Return (X, Y) of the center of cell containing provided text 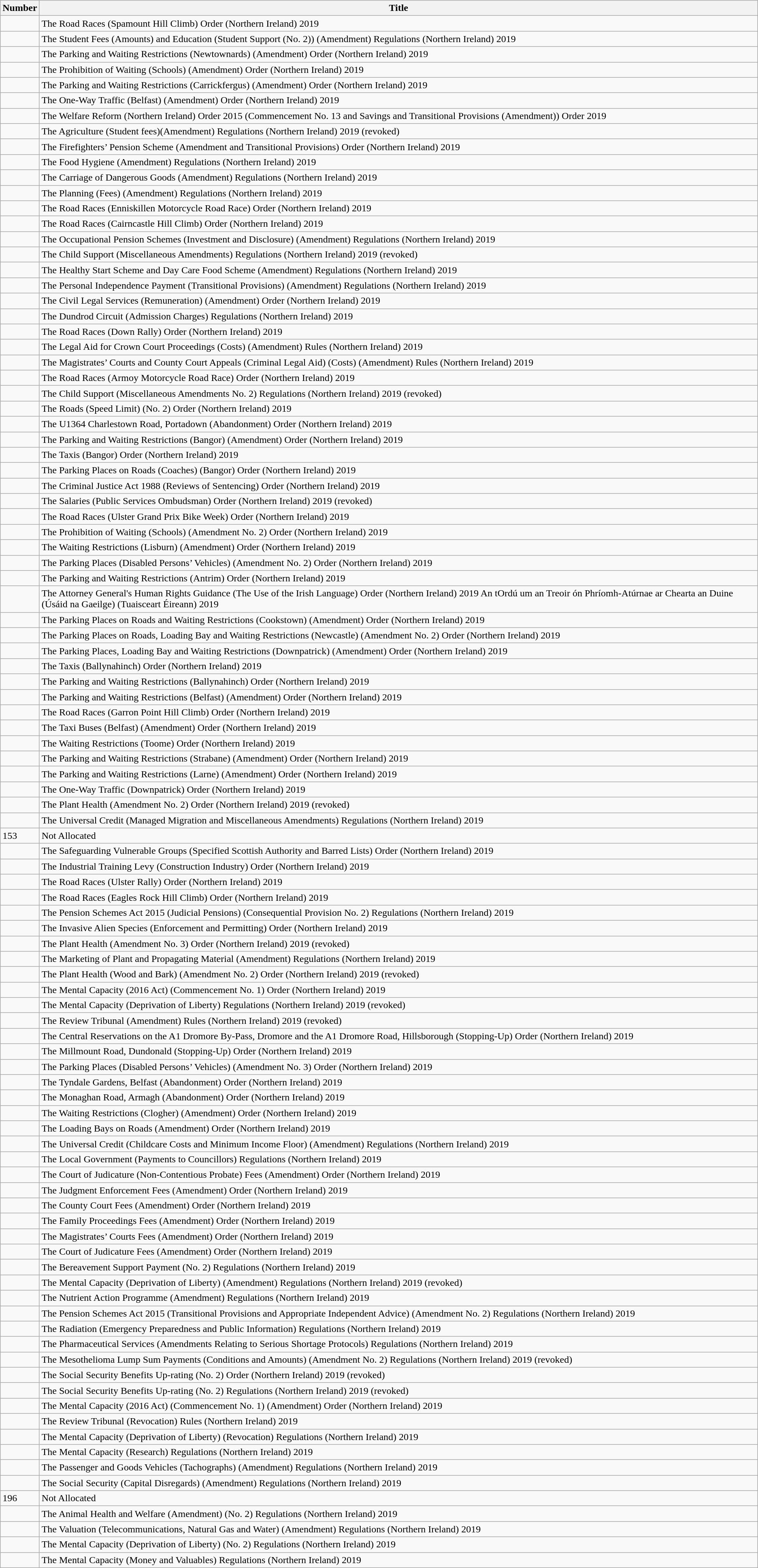
The Taxi Buses (Belfast) (Amendment) Order (Northern Ireland) 2019 (398, 728)
The Parking Places (Disabled Persons’ Vehicles) (Amendment No. 2) Order (Northern Ireland) 2019 (398, 563)
The Road Races (Ulster Grand Prix Bike Week) Order (Northern Ireland) 2019 (398, 517)
The Bereavement Support Payment (No. 2) Regulations (Northern Ireland) 2019 (398, 1267)
The One-Way Traffic (Belfast) (Amendment) Order (Northern Ireland) 2019 (398, 100)
The Mental Capacity (Deprivation of Liberty) (No. 2) Regulations (Northern Ireland) 2019 (398, 1545)
The Mental Capacity (Money and Valuables) Regulations (Northern Ireland) 2019 (398, 1560)
The Monaghan Road, Armagh (Abandonment) Order (Northern Ireland) 2019 (398, 1098)
The Mental Capacity (2016 Act) (Commencement No. 1) Order (Northern Ireland) 2019 (398, 990)
The Central Reservations on the A1 Dromore By-Pass, Dromore and the A1 Dromore Road, Hillsborough (Stopping-Up) Order (Northern Ireland) 2019 (398, 1036)
The Healthy Start Scheme and Day Care Food Scheme (Amendment) Regulations (Northern Ireland) 2019 (398, 270)
The Firefighters’ Pension Scheme (Amendment and Transitional Provisions) Order (Northern Ireland) 2019 (398, 147)
The Road Races (Spamount Hill Climb) Order (Northern Ireland) 2019 (398, 23)
196 (20, 1498)
The Child Support (Miscellaneous Amendments) Regulations (Northern Ireland) 2019 (revoked) (398, 255)
The Parking and Waiting Restrictions (Belfast) (Amendment) Order (Northern Ireland) 2019 (398, 697)
The Parking and Waiting Restrictions (Carrickfergus) (Amendment) Order (Northern Ireland) 2019 (398, 85)
The Child Support (Miscellaneous Amendments No. 2) Regulations (Northern Ireland) 2019 (revoked) (398, 393)
The Taxis (Bangor) Order (Northern Ireland) 2019 (398, 455)
The Nutrient Action Programme (Amendment) Regulations (Northern Ireland) 2019 (398, 1298)
The Safeguarding Vulnerable Groups (Specified Scottish Authority and Barred Lists) Order (Northern Ireland) 2019 (398, 851)
The U1364 Charlestown Road, Portadown (Abandonment) Order (Northern Ireland) 2019 (398, 424)
The Parking and Waiting Restrictions (Strabane) (Amendment) Order (Northern Ireland) 2019 (398, 759)
The Dundrod Circuit (Admission Charges) Regulations (Northern Ireland) 2019 (398, 316)
The Carriage of Dangerous Goods (Amendment) Regulations (Northern Ireland) 2019 (398, 177)
The Social Security Benefits Up-rating (No. 2) Regulations (Northern Ireland) 2019 (revoked) (398, 1390)
The Social Security Benefits Up-rating (No. 2) Order (Northern Ireland) 2019 (revoked) (398, 1375)
The Road Races (Ulster Rally) Order (Northern Ireland) 2019 (398, 882)
The County Court Fees (Amendment) Order (Northern Ireland) 2019 (398, 1206)
The Waiting Restrictions (Toome) Order (Northern Ireland) 2019 (398, 743)
The Pension Schemes Act 2015 (Judicial Pensions) (Consequential Provision No. 2) Regulations (Northern Ireland) 2019 (398, 913)
The Tyndale Gardens, Belfast (Abandonment) Order (Northern Ireland) 2019 (398, 1082)
The Civil Legal Services (Remuneration) (Amendment) Order (Northern Ireland) 2019 (398, 301)
The Court of Judicature (Non-Contentious Probate) Fees (Amendment) Order (Northern Ireland) 2019 (398, 1174)
The Plant Health (Amendment No. 2) Order (Northern Ireland) 2019 (revoked) (398, 805)
The Prohibition of Waiting (Schools) (Amendment) Order (Northern Ireland) 2019 (398, 70)
The Prohibition of Waiting (Schools) (Amendment No. 2) Order (Northern Ireland) 2019 (398, 532)
The Parking and Waiting Restrictions (Bangor) (Amendment) Order (Northern Ireland) 2019 (398, 439)
The Pension Schemes Act 2015 (Transitional Provisions and Appropriate Independent Advice) (Amendment No. 2) Regulations (Northern Ireland) 2019 (398, 1313)
The Welfare Reform (Northern Ireland) Order 2015 (Commencement No. 13 and Savings and Transitional Provisions (Amendment)) Order 2019 (398, 116)
The Radiation (Emergency Preparedness and Public Information) Regulations (Northern Ireland) 2019 (398, 1329)
The Waiting Restrictions (Clogher) (Amendment) Order (Northern Ireland) 2019 (398, 1113)
The Planning (Fees) (Amendment) Regulations (Northern Ireland) 2019 (398, 193)
The Road Races (Eagles Rock Hill Climb) Order (Northern Ireland) 2019 (398, 897)
The Parking and Waiting Restrictions (Newtownards) (Amendment) Order (Northern Ireland) 2019 (398, 54)
The Mental Capacity (Research) Regulations (Northern Ireland) 2019 (398, 1452)
The Road Races (Cairncastle Hill Climb) Order (Northern Ireland) 2019 (398, 224)
The Parking Places on Roads, Loading Bay and Waiting Restrictions (Newcastle) (Amendment No. 2) Order (Northern Ireland) 2019 (398, 635)
The Salaries (Public Services Ombudsman) Order (Northern Ireland) 2019 (revoked) (398, 501)
The Marketing of Plant and Propagating Material (Amendment) Regulations (Northern Ireland) 2019 (398, 959)
The Parking and Waiting Restrictions (Antrim) Order (Northern Ireland) 2019 (398, 578)
The Parking Places on Roads (Coaches) (Bangor) Order (Northern Ireland) 2019 (398, 470)
The Personal Independence Payment (Transitional Provisions) (Amendment) Regulations (Northern Ireland) 2019 (398, 285)
The Roads (Speed Limit) (No. 2) Order (Northern Ireland) 2019 (398, 408)
The Local Government (Payments to Councillors) Regulations (Northern Ireland) 2019 (398, 1159)
The Mental Capacity (2016 Act) (Commencement No. 1) (Amendment) Order (Northern Ireland) 2019 (398, 1406)
153 (20, 836)
The Road Races (Enniskillen Motorcycle Road Race) Order (Northern Ireland) 2019 (398, 208)
The Valuation (Telecommunications, Natural Gas and Water) (Amendment) Regulations (Northern Ireland) 2019 (398, 1529)
The One-Way Traffic (Downpatrick) Order (Northern Ireland) 2019 (398, 789)
The Waiting Restrictions (Lisburn) (Amendment) Order (Northern Ireland) 2019 (398, 547)
The Industrial Training Levy (Construction Industry) Order (Northern Ireland) 2019 (398, 866)
The Plant Health (Amendment No. 3) Order (Northern Ireland) 2019 (revoked) (398, 944)
The Magistrates’ Courts Fees (Amendment) Order (Northern Ireland) 2019 (398, 1236)
The Magistrates’ Courts and County Court Appeals (Criminal Legal Aid) (Costs) (Amendment) Rules (Northern Ireland) 2019 (398, 362)
The Parking Places, Loading Bay and Waiting Restrictions (Downpatrick) (Amendment) Order (Northern Ireland) 2019 (398, 651)
The Parking and Waiting Restrictions (Ballynahinch) Order (Northern Ireland) 2019 (398, 681)
The Parking and Waiting Restrictions (Larne) (Amendment) Order (Northern Ireland) 2019 (398, 774)
The Loading Bays on Roads (Amendment) Order (Northern Ireland) 2019 (398, 1128)
The Mental Capacity (Deprivation of Liberty) (Amendment) Regulations (Northern Ireland) 2019 (revoked) (398, 1283)
The Court of Judicature Fees (Amendment) Order (Northern Ireland) 2019 (398, 1252)
The Parking Places on Roads and Waiting Restrictions (Cookstown) (Amendment) Order (Northern Ireland) 2019 (398, 620)
The Review Tribunal (Amendment) Rules (Northern Ireland) 2019 (revoked) (398, 1021)
The Passenger and Goods Vehicles (Tachographs) (Amendment) Regulations (Northern Ireland) 2019 (398, 1468)
The Student Fees (Amounts) and Education (Student Support (No. 2)) (Amendment) Regulations (Northern Ireland) 2019 (398, 39)
The Mental Capacity (Deprivation of Liberty) Regulations (Northern Ireland) 2019 (revoked) (398, 1005)
The Criminal Justice Act 1988 (Reviews of Sentencing) Order (Northern Ireland) 2019 (398, 486)
The Road Races (Down Rally) Order (Northern Ireland) 2019 (398, 332)
The Mental Capacity (Deprivation of Liberty) (Revocation) Regulations (Northern Ireland) 2019 (398, 1437)
Number (20, 8)
The Family Proceedings Fees (Amendment) Order (Northern Ireland) 2019 (398, 1221)
Title (398, 8)
The Universal Credit (Managed Migration and Miscellaneous Amendments) Regulations (Northern Ireland) 2019 (398, 820)
The Legal Aid for Crown Court Proceedings (Costs) (Amendment) Rules (Northern Ireland) 2019 (398, 347)
The Judgment Enforcement Fees (Amendment) Order (Northern Ireland) 2019 (398, 1190)
The Mesothelioma Lump Sum Payments (Conditions and Amounts) (Amendment No. 2) Regulations (Northern Ireland) 2019 (revoked) (398, 1360)
The Food Hygiene (Amendment) Regulations (Northern Ireland) 2019 (398, 162)
The Occupational Pension Schemes (Investment and Disclosure) (Amendment) Regulations (Northern Ireland) 2019 (398, 239)
The Agriculture (Student fees)(Amendment) Regulations (Northern Ireland) 2019 (revoked) (398, 131)
The Parking Places (Disabled Persons’ Vehicles) (Amendment No. 3) Order (Northern Ireland) 2019 (398, 1067)
The Millmount Road, Dundonald (Stopping-Up) Order (Northern Ireland) 2019 (398, 1051)
The Plant Health (Wood and Bark) (Amendment No. 2) Order (Northern Ireland) 2019 (revoked) (398, 974)
The Road Races (Armoy Motorcycle Road Race) Order (Northern Ireland) 2019 (398, 378)
The Social Security (Capital Disregards) (Amendment) Regulations (Northern Ireland) 2019 (398, 1483)
The Universal Credit (Childcare Costs and Minimum Income Floor) (Amendment) Regulations (Northern Ireland) 2019 (398, 1144)
The Taxis (Ballynahinch) Order (Northern Ireland) 2019 (398, 666)
The Animal Health and Welfare (Amendment) (No. 2) Regulations (Northern Ireland) 2019 (398, 1514)
The Invasive Alien Species (Enforcement and Permitting) Order (Northern Ireland) 2019 (398, 928)
The Pharmaceutical Services (Amendments Relating to Serious Shortage Protocols) Regulations (Northern Ireland) 2019 (398, 1344)
The Road Races (Garron Point Hill Climb) Order (Northern Ireland) 2019 (398, 713)
The Review Tribunal (Revocation) Rules (Northern Ireland) 2019 (398, 1421)
